Search for the cell housing the specified text and yield its [x, y] center coordinate. 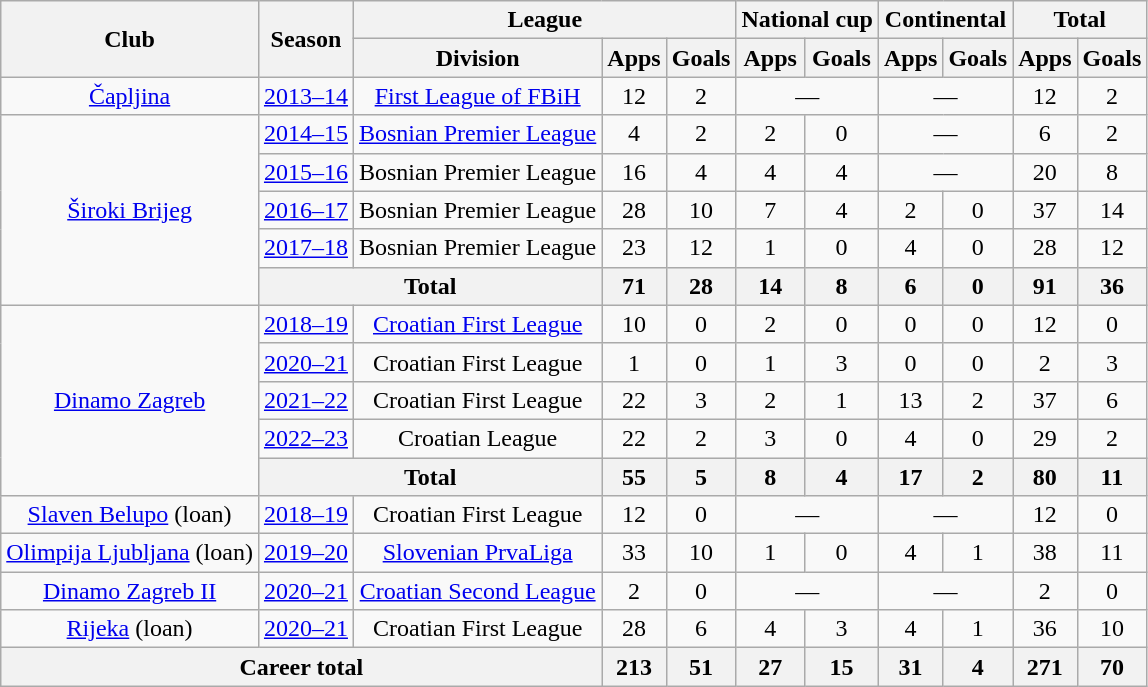
Career total [302, 667]
2022–23 [306, 438]
13 [910, 400]
Continental [945, 20]
5 [701, 477]
Dinamo Zagreb II [130, 591]
Čapljina [130, 96]
71 [634, 286]
2016–17 [306, 210]
29 [1045, 438]
Season [306, 39]
7 [770, 210]
National cup [807, 20]
2021–22 [306, 400]
91 [1045, 286]
23 [634, 248]
271 [1045, 667]
Olimpija Ljubljana (loan) [130, 553]
51 [701, 667]
2017–18 [306, 248]
80 [1045, 477]
213 [634, 667]
Croatian Second League [477, 591]
First League of FBiH [477, 96]
2015–16 [306, 172]
2013–14 [306, 96]
League [544, 20]
Slaven Belupo (loan) [130, 515]
Rijeka (loan) [130, 629]
17 [910, 477]
27 [770, 667]
33 [634, 553]
2019–20 [306, 553]
Slovenian PrvaLiga [477, 553]
55 [634, 477]
15 [841, 667]
31 [910, 667]
70 [1112, 667]
16 [634, 172]
Croatian League [477, 438]
Dinamo Zagreb [130, 400]
38 [1045, 553]
Club [130, 39]
20 [1045, 172]
Division [477, 58]
2014–15 [306, 134]
Široki Brijeg [130, 210]
